From the cell containing the given text, extract its center point as [X, Y] coordinate. 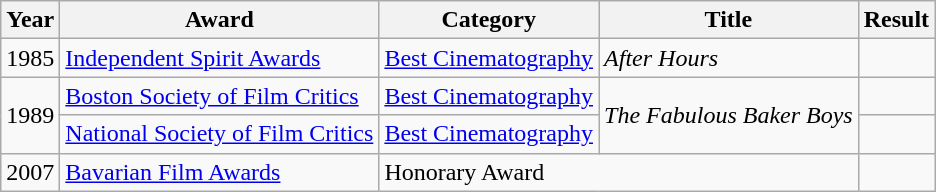
National Society of Film Critics [220, 134]
Bavarian Film Awards [220, 172]
Year [30, 20]
After Hours [729, 58]
Award [220, 20]
2007 [30, 172]
Boston Society of Film Critics [220, 96]
Title [729, 20]
Independent Spirit Awards [220, 58]
Result [896, 20]
1985 [30, 58]
Category [489, 20]
The Fabulous Baker Boys [729, 115]
Honorary Award [618, 172]
1989 [30, 115]
